Pinpoint the cell where the given text exists, returning its (X, Y) midpoint coordinate. 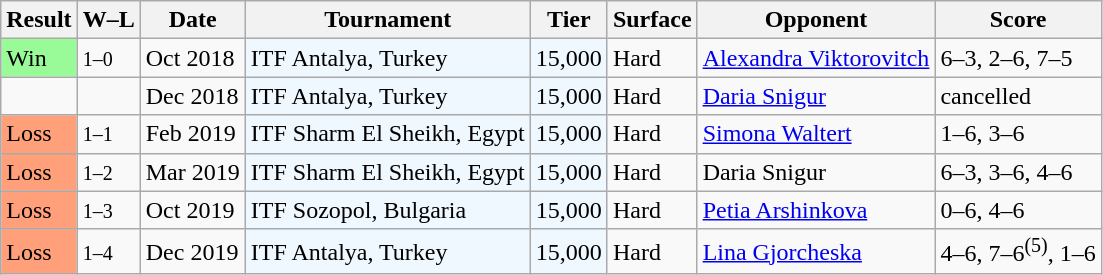
1–0 (108, 58)
1–4 (108, 252)
1–3 (108, 210)
Oct 2019 (192, 210)
ITF Sozopol, Bulgaria (388, 210)
1–1 (108, 134)
Surface (652, 20)
Dec 2019 (192, 252)
4–6, 7–6(5), 1–6 (1018, 252)
cancelled (1018, 96)
Petia Arshinkova (816, 210)
Lina Gjorcheska (816, 252)
Feb 2019 (192, 134)
Date (192, 20)
Win (39, 58)
1–6, 3–6 (1018, 134)
Result (39, 20)
W–L (108, 20)
Simona Waltert (816, 134)
6–3, 3–6, 4–6 (1018, 172)
Score (1018, 20)
Alexandra Viktorovitch (816, 58)
Dec 2018 (192, 96)
Oct 2018 (192, 58)
Opponent (816, 20)
1–2 (108, 172)
Tier (568, 20)
0–6, 4–6 (1018, 210)
Mar 2019 (192, 172)
Tournament (388, 20)
6–3, 2–6, 7–5 (1018, 58)
